Provide the (X, Y) coordinate of the cell's center where the given text is located.  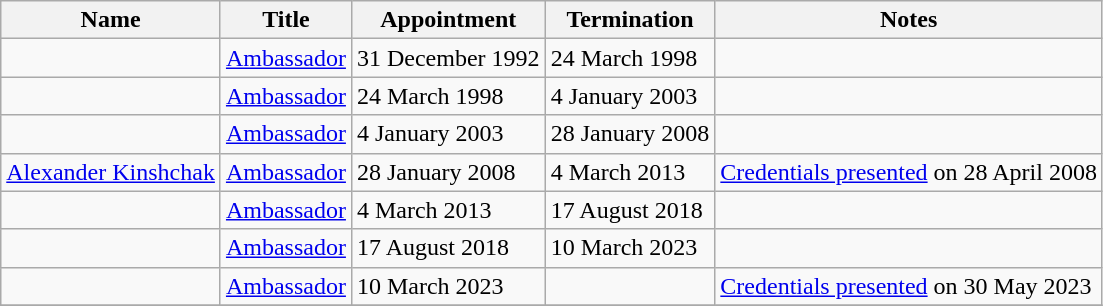
Alexander Kinshchak (111, 172)
31 December 1992 (448, 58)
Termination (630, 20)
Appointment (448, 20)
Title (286, 20)
Credentials presented on 30 May 2023 (909, 286)
Notes (909, 20)
Credentials presented on 28 April 2008 (909, 172)
Name (111, 20)
